Identify which cell holds the provided text, then report its (X, Y) central coordinate. 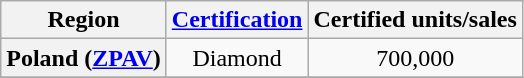
Diamond (237, 58)
Region (84, 20)
Certified units/sales (415, 20)
700,000 (415, 58)
Certification (237, 20)
Poland (ZPAV) (84, 58)
